Extract the (X, Y) coordinate from the center of the cell holding the provided text.  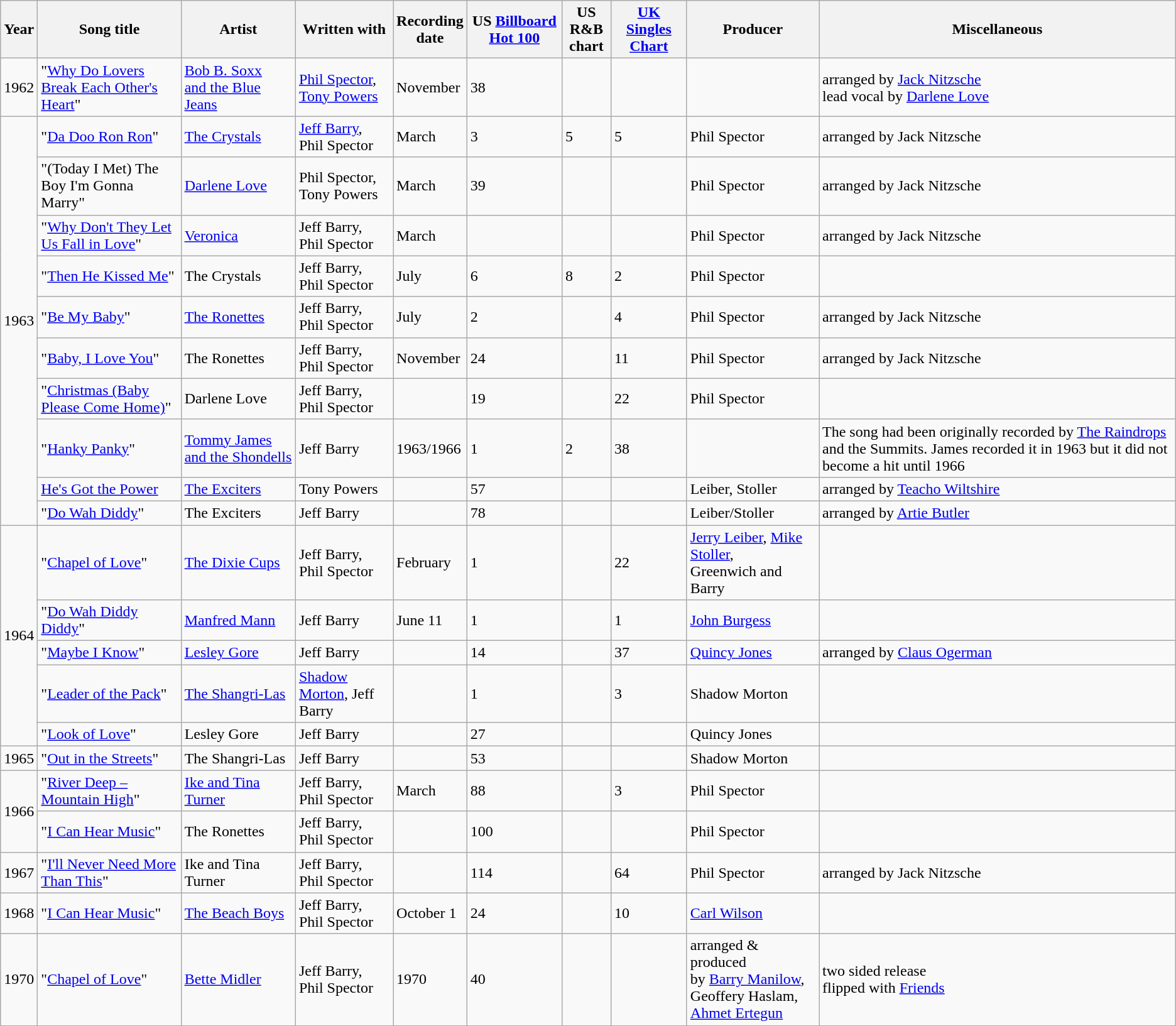
"Baby, I Love You" (109, 358)
February (430, 563)
"River Deep – Mountain High" (109, 790)
"Christmas (Baby Please Come Home)" (109, 398)
"Out in the Streets" (109, 758)
1963 (19, 320)
"Leader of the Pack" (109, 694)
1967 (19, 872)
UK Singles Chart (648, 30)
6 (514, 276)
Bob B. Soxx and the Blue Jeans (238, 87)
Tony Powers (344, 489)
114 (514, 872)
Shadow Morton, Jeff Barry (344, 694)
19 (514, 398)
Jerry Leiber, Mike Stoller,Greenwich and Barry (753, 563)
1962 (19, 87)
"I'll Never Need More Than This" (109, 872)
June 11 (430, 621)
14 (514, 653)
arranged by Teacho Wiltshire (998, 489)
"Hanky Panky" (109, 448)
"Do Wah Diddy Diddy" (109, 621)
1964 (19, 636)
October 1 (430, 914)
"Then He Kissed Me" (109, 276)
37 (648, 653)
Manfred Mann (238, 621)
He's Got the Power (109, 489)
Written with (344, 30)
4 (648, 317)
57 (514, 489)
"Why Don't They Let Us Fall in Love" (109, 235)
arranged & producedby Barry Manilow,Geoffery Haslam, Ahmet Ertegun (753, 980)
US R&B chart (586, 30)
Recordingdate (430, 30)
Year (19, 30)
"Do Wah Diddy" (109, 513)
10 (648, 914)
Leiber/Stoller (753, 513)
Bette Midler (238, 980)
53 (514, 758)
John Burgess (753, 621)
78 (514, 513)
8 (586, 276)
Producer (753, 30)
The Dixie Cups (238, 563)
Carl Wilson (753, 914)
arranged by Artie Butler (998, 513)
27 (514, 734)
Artist (238, 30)
Leiber, Stoller (753, 489)
88 (514, 790)
Veronica (238, 235)
1966 (19, 811)
1965 (19, 758)
The song had been originally recorded by The Raindrops and the Summits. James recorded it in 1963 but it did not become a hit until 1966 (998, 448)
arranged by Jack Nitzschelead vocal by Darlene Love (998, 87)
100 (514, 832)
arranged by Claus Ogerman (998, 653)
The Beach Boys (238, 914)
Miscellaneous (998, 30)
64 (648, 872)
"(Today I Met) The Boy I'm Gonna Marry" (109, 186)
40 (514, 980)
39 (514, 186)
11 (648, 358)
"Why Do Lovers Break Each Other's Heart" (109, 87)
1963/1966 (430, 448)
two sided releaseflipped with Friends (998, 980)
"Look of Love" (109, 734)
1968 (19, 914)
"Maybe I Know" (109, 653)
US Billboard Hot 100 (514, 30)
"Da Doo Ron Ron" (109, 137)
Song title (109, 30)
"Be My Baby" (109, 317)
Tommy James and the Shondells (238, 448)
